Provide the [x, y] coordinate of the cell's center where the given text is located.  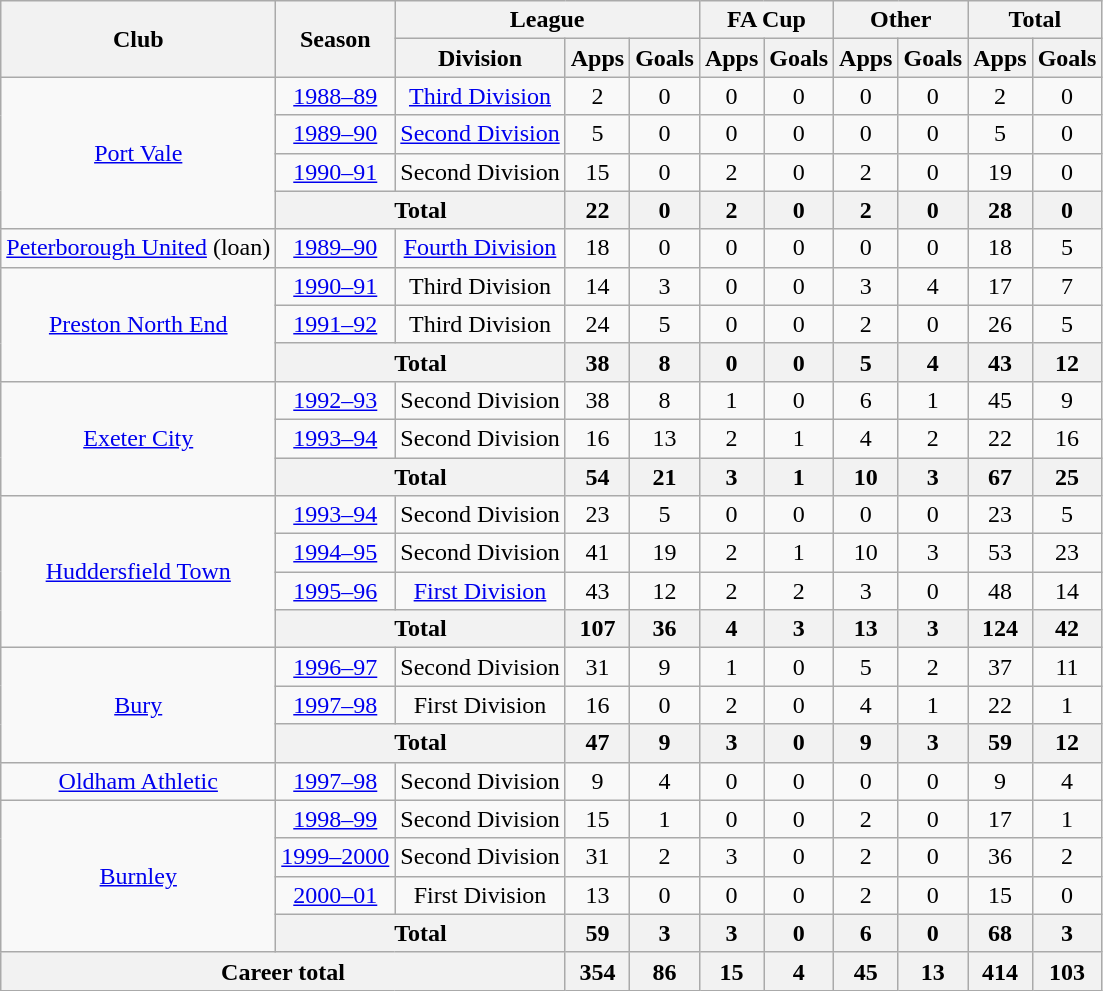
Port Vale [138, 153]
2000–01 [336, 895]
Oldham Athletic [138, 781]
26 [1000, 324]
1991–92 [336, 324]
42 [1067, 629]
48 [1000, 591]
1988–89 [336, 96]
Fourth Division [480, 248]
41 [597, 553]
League [548, 20]
107 [597, 629]
68 [1000, 933]
21 [665, 477]
1999–2000 [336, 857]
Huddersfield Town [138, 572]
24 [597, 324]
1998–99 [336, 819]
Division [480, 58]
Club [138, 39]
1994–95 [336, 553]
124 [1000, 629]
53 [1000, 553]
54 [597, 477]
Career total [283, 971]
37 [1000, 667]
Bury [138, 705]
11 [1067, 667]
28 [1000, 210]
354 [597, 971]
Season [336, 39]
7 [1067, 286]
86 [665, 971]
67 [1000, 477]
414 [1000, 971]
Peterborough United (loan) [138, 248]
FA Cup [766, 20]
Burnley [138, 876]
Other [901, 20]
1995–96 [336, 591]
1996–97 [336, 667]
25 [1067, 477]
103 [1067, 971]
Preston North End [138, 324]
1992–93 [336, 400]
Exeter City [138, 438]
47 [597, 743]
